Scan for the cell matching the given text and deliver its (X, Y) coordinate at center. 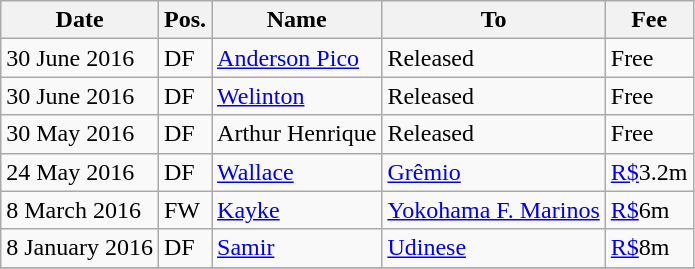
FW (184, 210)
R$6m (649, 210)
Pos. (184, 20)
Anderson Pico (297, 58)
Wallace (297, 172)
Arthur Henrique (297, 134)
8 January 2016 (80, 248)
Yokohama F. Marinos (494, 210)
8 March 2016 (80, 210)
Samir (297, 248)
To (494, 20)
Name (297, 20)
Date (80, 20)
R$3.2m (649, 172)
Welinton (297, 96)
Grêmio (494, 172)
Fee (649, 20)
24 May 2016 (80, 172)
30 May 2016 (80, 134)
Udinese (494, 248)
R$8m (649, 248)
Kayke (297, 210)
